Scan for the cell matching the given text and deliver its [X, Y] coordinate at center. 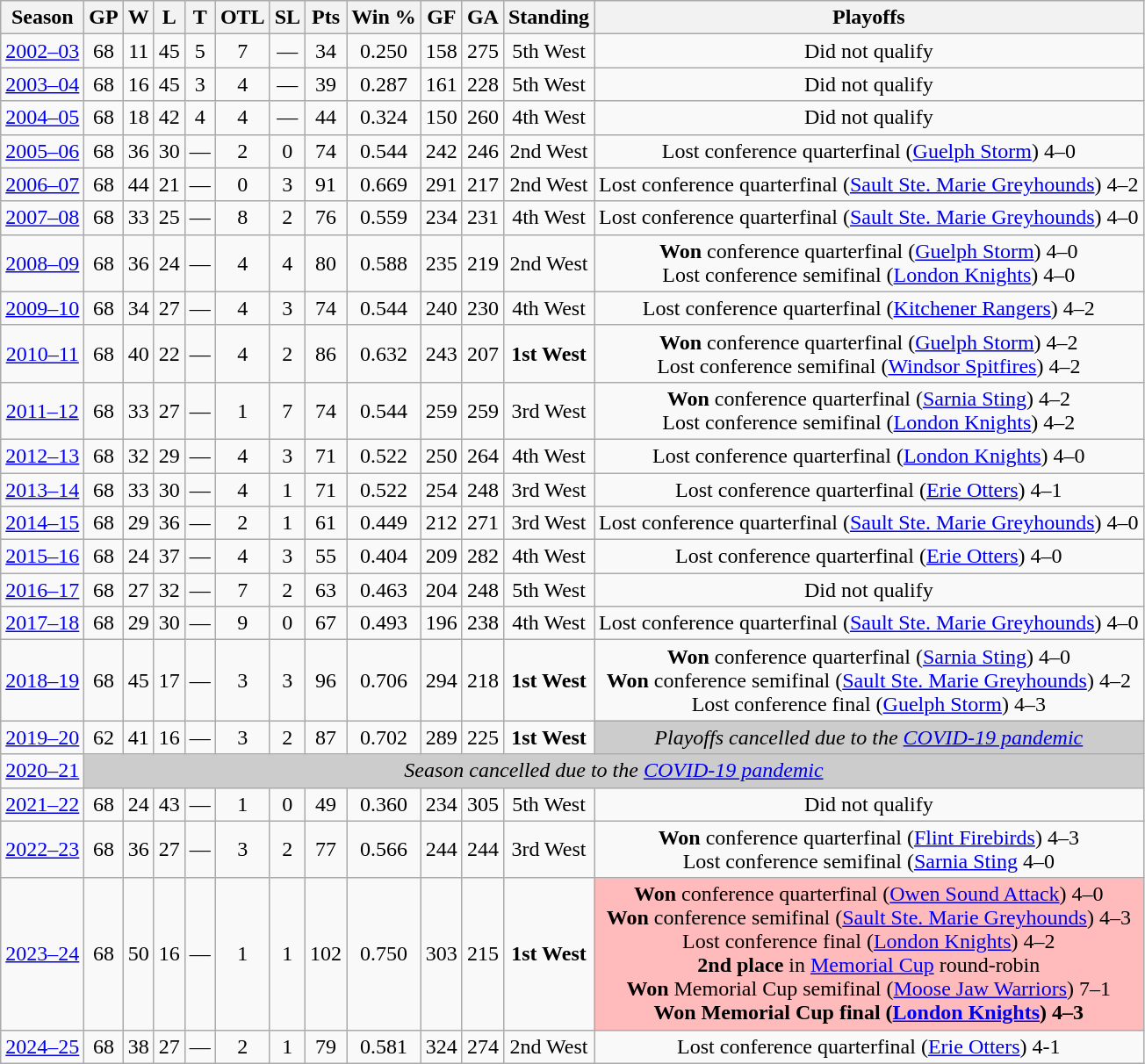
271 [483, 523]
79 [327, 1046]
0.493 [385, 623]
291 [441, 184]
41 [139, 737]
Lost conference quarterfinal (Kitchener Rangers) 4–2 [869, 308]
76 [327, 218]
250 [441, 456]
0.566 [385, 850]
37 [169, 557]
0.559 [385, 218]
96 [327, 680]
21 [169, 184]
Won conference quarterfinal (Guelph Storm) 4–0 Lost conference semifinal (London Knights) 4–0 [869, 263]
238 [483, 623]
0.250 [385, 51]
282 [483, 557]
55 [327, 557]
Season cancelled due to the COVID-19 pandemic [614, 771]
40 [139, 353]
150 [441, 118]
80 [327, 263]
62 [104, 737]
225 [483, 737]
219 [483, 263]
240 [441, 308]
102 [327, 953]
264 [483, 456]
18 [139, 118]
Playoffs [869, 18]
Lost conference quarterfinal (Erie Otters) 4–1 [869, 489]
Standing [548, 18]
207 [483, 353]
209 [441, 557]
0.669 [385, 184]
294 [441, 680]
235 [441, 263]
324 [441, 1046]
254 [441, 489]
5 [200, 51]
2011–12 [42, 411]
Lost conference quarterfinal (Sault Ste. Marie Greyhounds) 4–2 [869, 184]
63 [327, 590]
0.750 [385, 953]
L [169, 18]
2004–05 [42, 118]
2018–19 [42, 680]
228 [483, 84]
218 [483, 680]
289 [441, 737]
2014–15 [42, 523]
0.287 [385, 84]
0.588 [385, 263]
49 [327, 804]
GF [441, 18]
0.404 [385, 557]
0.449 [385, 523]
Win % [385, 18]
9 [242, 623]
43 [169, 804]
2015–16 [42, 557]
217 [483, 184]
Lost conference quarterfinal (Guelph Storm) 4–0 [869, 151]
Season [42, 18]
2022–23 [42, 850]
Won conference quarterfinal (Sarnia Sting) 4–0 Won conference semifinal (Sault Ste. Marie Greyhounds) 4–2 Lost conference final (Guelph Storm) 4–3 [869, 680]
T [200, 18]
Lost conference quarterfinal (London Knights) 4–0 [869, 456]
2017–18 [42, 623]
22 [169, 353]
86 [327, 353]
0.463 [385, 590]
2016–17 [42, 590]
243 [441, 353]
2024–25 [42, 1046]
Playoffs cancelled due to the COVID-19 pandemic [869, 737]
2008–09 [42, 263]
0.360 [385, 804]
2013–14 [42, 489]
260 [483, 118]
61 [327, 523]
230 [483, 308]
0.632 [385, 353]
2002–03 [42, 51]
204 [441, 590]
275 [483, 51]
2010–11 [42, 353]
2006–07 [42, 184]
2019–20 [42, 737]
231 [483, 218]
305 [483, 804]
242 [441, 151]
2003–04 [42, 84]
67 [327, 623]
2005–06 [42, 151]
2007–08 [42, 218]
GA [483, 18]
25 [169, 218]
W [139, 18]
Won conference quarterfinal (Guelph Storm) 4–2 Lost conference semifinal (Windsor Spitfires) 4–2 [869, 353]
42 [169, 118]
39 [327, 84]
2021–22 [42, 804]
8 [242, 218]
215 [483, 953]
161 [441, 84]
Pts [327, 18]
196 [441, 623]
17 [169, 680]
0.702 [385, 737]
91 [327, 184]
274 [483, 1046]
0.706 [385, 680]
303 [441, 953]
246 [483, 151]
87 [327, 737]
2020–21 [42, 771]
38 [139, 1046]
2012–13 [42, 456]
OTL [242, 18]
SL [287, 18]
11 [139, 51]
212 [441, 523]
Won conference quarterfinal (Sarnia Sting) 4–2 Lost conference semifinal (London Knights) 4–2 [869, 411]
77 [327, 850]
GP [104, 18]
2023–24 [42, 953]
2009–10 [42, 308]
0.581 [385, 1046]
Lost conference quarterfinal (Erie Otters) 4-1 [869, 1046]
Won conference quarterfinal (Flint Firebirds) 4–3 Lost conference semifinal (Sarnia Sting 4–0 [869, 850]
Lost conference quarterfinal (Erie Otters) 4–0 [869, 557]
158 [441, 51]
0.324 [385, 118]
50 [139, 953]
